Return the [X, Y] coordinate for the center point of the cell that contains the specified text.  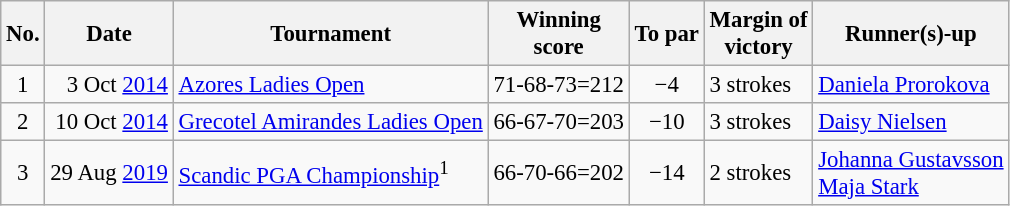
2 strokes [758, 174]
−10 [666, 122]
Johanna Gustavsson Maja Stark [911, 174]
Margin ofvictory [758, 34]
Runner(s)-up [911, 34]
1 [23, 85]
To par [666, 34]
3 Oct 2014 [109, 85]
Scandic PGA Championship1 [330, 174]
−14 [666, 174]
Winningscore [558, 34]
3 [23, 174]
66-67-70=203 [558, 122]
Azores Ladies Open [330, 85]
29 Aug 2019 [109, 174]
10 Oct 2014 [109, 122]
Tournament [330, 34]
71-68-73=212 [558, 85]
66-70-66=202 [558, 174]
Grecotel Amirandes Ladies Open [330, 122]
No. [23, 34]
−4 [666, 85]
Date [109, 34]
2 [23, 122]
Daisy Nielsen [911, 122]
Daniela Prorokova [911, 85]
